Determine the (X, Y) coordinate at the center of the cell enclosing the given text.  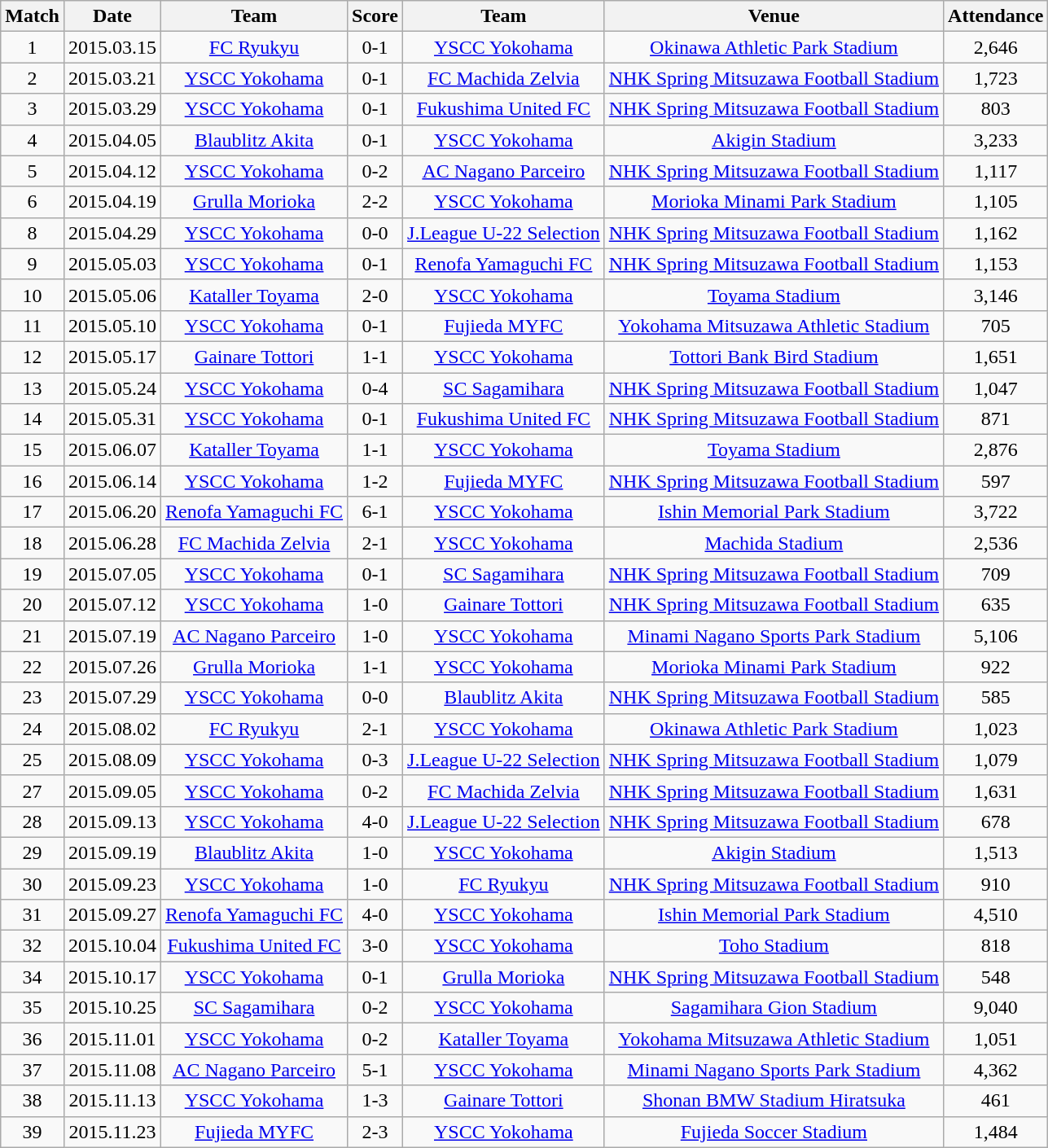
29 (33, 852)
2015.09.13 (112, 822)
1,117 (996, 171)
1-3 (375, 1101)
9 (33, 264)
2015.05.24 (112, 388)
4 (33, 140)
922 (996, 667)
27 (33, 791)
Sagamihara Gion Stadium (774, 1008)
1,723 (996, 78)
30 (33, 883)
21 (33, 636)
Venue (774, 16)
0-3 (375, 760)
2015.09.05 (112, 791)
4,510 (996, 915)
10 (33, 295)
25 (33, 760)
2015.11.01 (112, 1039)
678 (996, 822)
23 (33, 698)
34 (33, 977)
2015.05.17 (112, 357)
0-4 (375, 388)
2015.07.19 (112, 636)
5,106 (996, 636)
Shonan BMW Stadium Hiratsuka (774, 1101)
2,536 (996, 543)
6-1 (375, 512)
803 (996, 109)
32 (33, 946)
Machida Stadium (774, 543)
2015.08.09 (112, 760)
3,722 (996, 512)
2015.07.05 (112, 574)
35 (33, 1008)
1,484 (996, 1132)
2015.07.29 (112, 698)
2015.04.05 (112, 140)
1,051 (996, 1039)
5-1 (375, 1070)
2015.10.04 (112, 946)
2,876 (996, 450)
1,513 (996, 852)
709 (996, 574)
1,162 (996, 233)
Tottori Bank Bird Stadium (774, 357)
2015.09.27 (112, 915)
9,040 (996, 1008)
2,646 (996, 47)
2-3 (375, 1132)
2015.08.02 (112, 729)
1,651 (996, 357)
Match (33, 16)
Attendance (996, 16)
2015.11.13 (112, 1101)
18 (33, 543)
2015.05.03 (112, 264)
19 (33, 574)
22 (33, 667)
3,233 (996, 140)
1,105 (996, 202)
2-0 (375, 295)
548 (996, 977)
2 (33, 78)
635 (996, 605)
871 (996, 419)
20 (33, 605)
2015.03.21 (112, 78)
585 (996, 698)
39 (33, 1132)
17 (33, 512)
2015.05.31 (112, 419)
Fujieda Soccer Stadium (774, 1132)
2015.06.07 (112, 450)
910 (996, 883)
1,153 (996, 264)
2015.06.14 (112, 481)
2015.07.12 (112, 605)
2015.11.23 (112, 1132)
15 (33, 450)
2015.03.15 (112, 47)
2-2 (375, 202)
705 (996, 326)
14 (33, 419)
28 (33, 822)
3-0 (375, 946)
2015.06.20 (112, 512)
Date (112, 16)
2015.06.28 (112, 543)
24 (33, 729)
2015.11.08 (112, 1070)
3,146 (996, 295)
6 (33, 202)
1,079 (996, 760)
2015.04.19 (112, 202)
4,362 (996, 1070)
16 (33, 481)
2015.10.25 (112, 1008)
36 (33, 1039)
1,023 (996, 729)
2015.04.29 (112, 233)
37 (33, 1070)
13 (33, 388)
Score (375, 16)
11 (33, 326)
2015.04.12 (112, 171)
1-2 (375, 481)
1 (33, 47)
31 (33, 915)
2015.03.29 (112, 109)
818 (996, 946)
5 (33, 171)
597 (996, 481)
1,631 (996, 791)
2015.07.26 (112, 667)
8 (33, 233)
12 (33, 357)
2015.05.10 (112, 326)
1,047 (996, 388)
2015.05.06 (112, 295)
461 (996, 1101)
38 (33, 1101)
2015.10.17 (112, 977)
2015.09.19 (112, 852)
Toho Stadium (774, 946)
3 (33, 109)
2015.09.23 (112, 883)
